Identify which cell holds the provided text, then report its (X, Y) central coordinate. 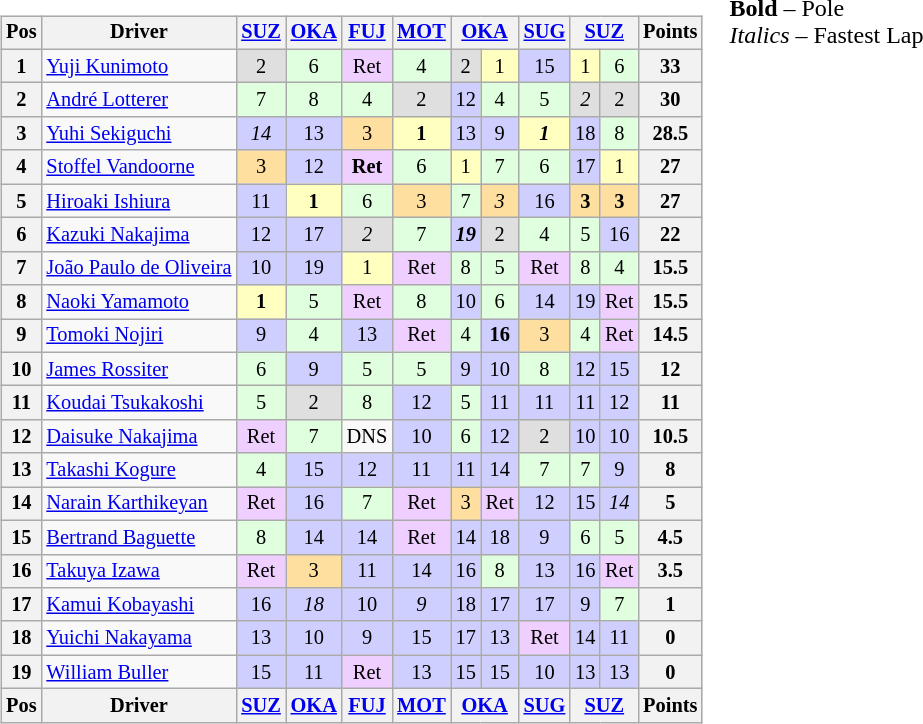
Bertrand Baguette (138, 537)
3.5 (670, 571)
Narain Karthikeyan (138, 504)
Takashi Kogure (138, 470)
Stoffel Vandoorne (138, 167)
Kamui Kobayashi (138, 605)
Yuhi Sekiguchi (138, 134)
Yuji Kunimoto (138, 66)
Koudai Tsukakoshi (138, 403)
James Rossiter (138, 369)
4.5 (670, 537)
Tomoki Nojiri (138, 336)
DNS (367, 437)
10.5 (670, 437)
Yuichi Nakayama (138, 638)
Hiroaki Ishiura (138, 201)
André Lotterer (138, 100)
Daisuke Nakajima (138, 437)
Kazuki Nakajima (138, 235)
Naoki Yamamoto (138, 302)
William Buller (138, 672)
22 (670, 235)
33 (670, 66)
28.5 (670, 134)
João Paulo de Oliveira (138, 268)
Takuya Izawa (138, 571)
30 (670, 100)
14.5 (670, 336)
